Extract the (X, Y) coordinate from the center of the cell holding the provided text.  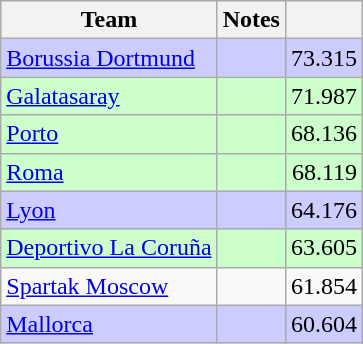
73.315 (324, 58)
63.605 (324, 248)
Borussia Dortmund (109, 58)
Spartak Moscow (109, 286)
68.119 (324, 172)
Deportivo La Coruña (109, 248)
60.604 (324, 324)
Team (109, 20)
Lyon (109, 210)
Porto (109, 134)
Roma (109, 172)
Mallorca (109, 324)
64.176 (324, 210)
61.854 (324, 286)
71.987 (324, 96)
Galatasaray (109, 96)
Notes (251, 20)
68.136 (324, 134)
